Determine the [x, y] coordinate at the center of the cell enclosing the given text.  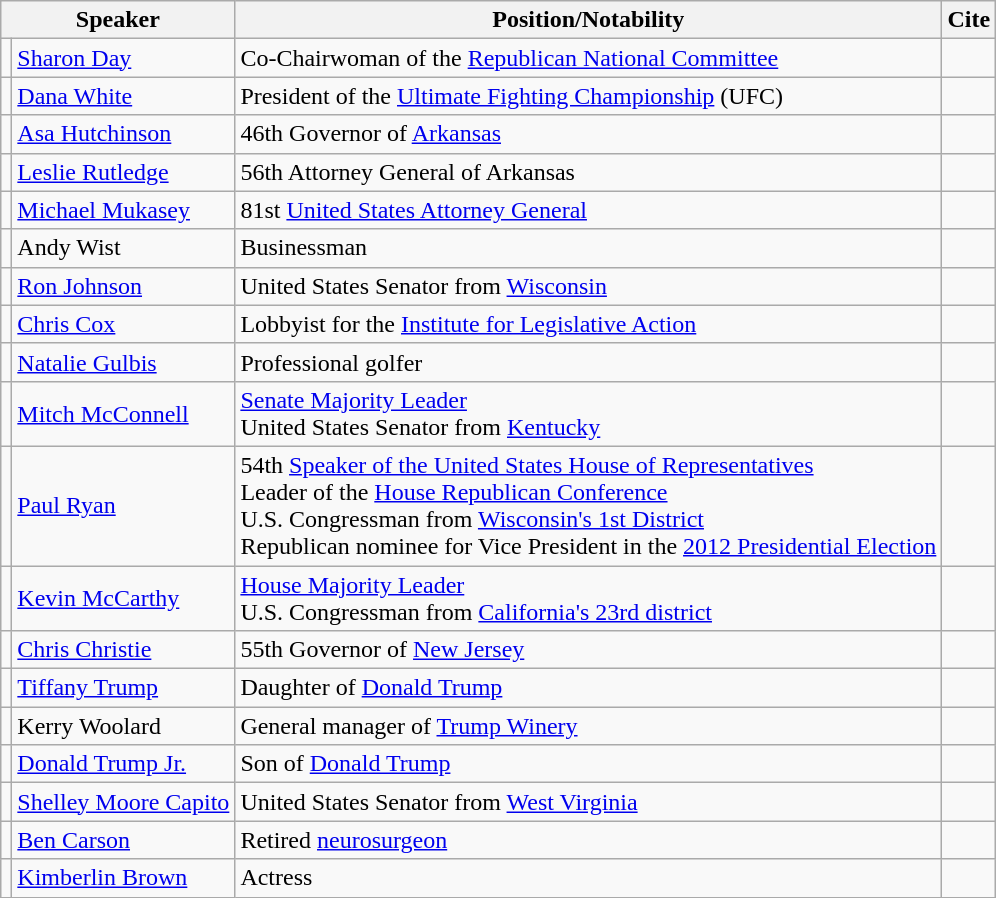
Tiffany Trump [124, 688]
Chris Christie [124, 650]
Natalie Gulbis [124, 362]
46th Governor of Arkansas [588, 134]
Businessman [588, 248]
Cite [969, 20]
Co-Chairwoman of the Republican National Committee [588, 58]
President of the Ultimate Fighting Championship (UFC) [588, 96]
Daughter of Donald Trump [588, 688]
Chris Cox [124, 324]
Ron Johnson [124, 286]
Asa Hutchinson [124, 134]
56th Attorney General of Arkansas [588, 172]
Actress [588, 878]
Lobbyist for the Institute for Legislative Action [588, 324]
General manager of Trump Winery [588, 726]
Position/Notability [588, 20]
Kevin McCarthy [124, 598]
Andy Wist [124, 248]
Leslie Rutledge [124, 172]
Son of Donald Trump [588, 764]
Shelley Moore Capito [124, 802]
Retired neurosurgeon [588, 840]
United States Senator from Wisconsin [588, 286]
Michael Mukasey [124, 210]
House Majority LeaderU.S. Congressman from California's 23rd district [588, 598]
Senate Majority LeaderUnited States Senator from Kentucky [588, 414]
Kerry Woolard [124, 726]
United States Senator from West Virginia [588, 802]
Donald Trump Jr. [124, 764]
Professional golfer [588, 362]
Sharon Day [124, 58]
Mitch McConnell [124, 414]
Kimberlin Brown [124, 878]
Paul Ryan [124, 506]
81st United States Attorney General [588, 210]
Ben Carson [124, 840]
Dana White [124, 96]
Speaker [118, 20]
55th Governor of New Jersey [588, 650]
